Output the [x, y] coordinate of the center of the cell containing the given text.  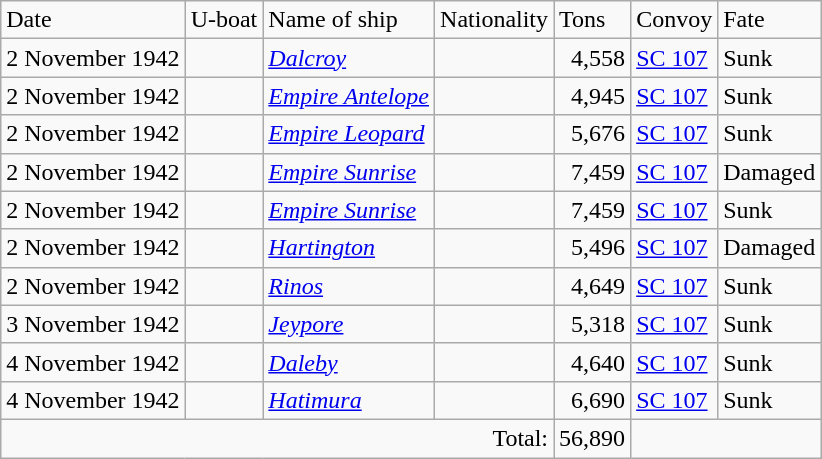
4,640 [592, 362]
Tons [592, 20]
4,558 [592, 58]
Dalcroy [349, 58]
6,690 [592, 400]
Fate [770, 20]
Hatimura [349, 400]
56,890 [592, 438]
U-boat [224, 20]
Nationality [494, 20]
Convoy [674, 20]
Name of ship [349, 20]
3 November 1942 [93, 324]
Jeypore [349, 324]
4,945 [592, 96]
4,649 [592, 286]
5,676 [592, 134]
Total: [278, 438]
Rinos [349, 286]
5,318 [592, 324]
Daleby [349, 362]
Empire Antelope [349, 96]
Hartington [349, 248]
Empire Leopard [349, 134]
5,496 [592, 248]
Date [93, 20]
